Detect which cell encompasses the target text, then output its [x, y] center coordinate. 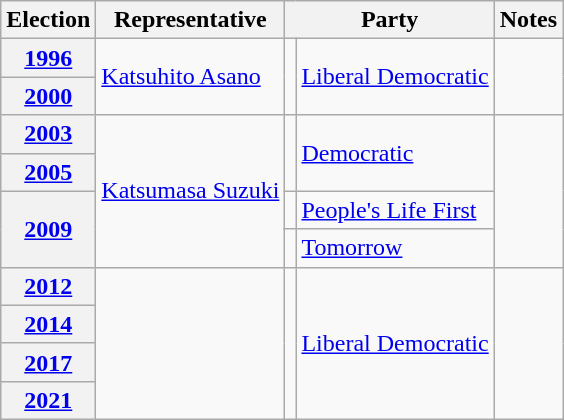
Democratic [395, 153]
2014 [48, 324]
2000 [48, 96]
Party [390, 20]
People's Life First [395, 210]
2003 [48, 134]
2009 [48, 229]
2017 [48, 362]
Tomorrow [395, 248]
Representative [190, 20]
Election [48, 20]
2021 [48, 400]
1996 [48, 58]
2005 [48, 172]
Katsumasa Suzuki [190, 191]
2012 [48, 286]
Notes [528, 20]
Katsuhito Asano [190, 77]
